For the text-containing cell, return its midpoint in (x, y) coordinate format. 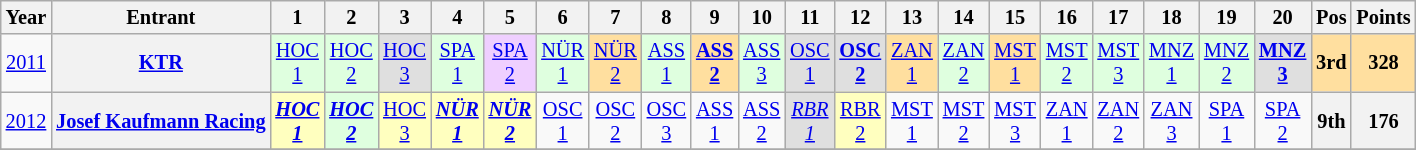
Year (26, 17)
17 (1118, 17)
9 (714, 17)
9th (1331, 121)
RBR2 (861, 121)
10 (762, 17)
13 (912, 17)
MNZ2 (1226, 63)
15 (1015, 17)
20 (1282, 17)
3rd (1331, 63)
OSC3 (666, 121)
7 (616, 17)
5 (510, 17)
MNZ1 (1172, 63)
11 (810, 17)
ASS3 (762, 63)
6 (562, 17)
3 (404, 17)
1 (297, 17)
Entrant (160, 17)
12 (861, 17)
176 (1383, 121)
2011 (26, 63)
14 (964, 17)
18 (1172, 17)
ZAN3 (1172, 121)
RBR1 (810, 121)
Points (1383, 17)
19 (1226, 17)
2 (351, 17)
4 (458, 17)
2012 (26, 121)
8 (666, 17)
16 (1067, 17)
Josef Kaufmann Racing (160, 121)
MNZ3 (1282, 63)
KTR (160, 63)
328 (1383, 63)
Pos (1331, 17)
